From the cell containing the given text, extract its center point as [x, y] coordinate. 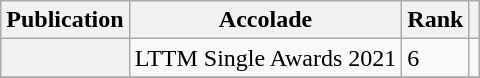
Rank [436, 20]
Accolade [266, 20]
6 [436, 58]
Publication [65, 20]
LTTM Single Awards 2021 [266, 58]
